Identify which cell holds the provided text, then report its (x, y) central coordinate. 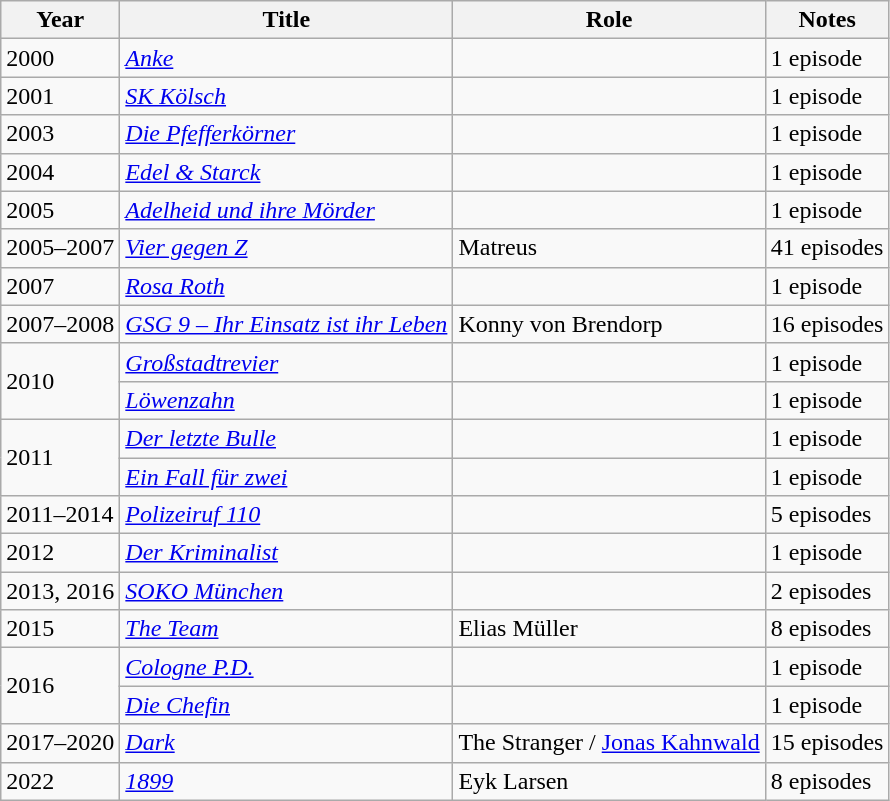
2007–2008 (60, 324)
Role (609, 20)
Der Kriminalist (286, 553)
SOKO München (286, 591)
Eyk Larsen (609, 781)
1899 (286, 781)
2000 (60, 58)
2022 (60, 781)
Großstadtrevier (286, 362)
5 episodes (827, 515)
Adelheid und ihre Mörder (286, 210)
2016 (60, 686)
Cologne P.D. (286, 667)
2005 (60, 210)
2011–2014 (60, 515)
16 episodes (827, 324)
Matreus (609, 248)
2 episodes (827, 591)
41 episodes (827, 248)
Year (60, 20)
The Team (286, 629)
2010 (60, 381)
Vier gegen Z (286, 248)
2005–2007 (60, 248)
Die Chefin (286, 705)
Edel & Starck (286, 172)
Elias Müller (609, 629)
GSG 9 – Ihr Einsatz ist ihr Leben (286, 324)
2012 (60, 553)
The Stranger / Jonas Kahnwald (609, 743)
2013, 2016 (60, 591)
Anke (286, 58)
2015 (60, 629)
2001 (60, 96)
Konny von Brendorp (609, 324)
Die Pfefferkörner (286, 134)
Der letzte Bulle (286, 438)
2004 (60, 172)
15 episodes (827, 743)
2003 (60, 134)
Rosa Roth (286, 286)
2011 (60, 457)
2007 (60, 286)
Polizeiruf 110 (286, 515)
SK Kölsch (286, 96)
Ein Fall für zwei (286, 477)
Dark (286, 743)
Löwenzahn (286, 400)
Title (286, 20)
Notes (827, 20)
2017–2020 (60, 743)
